Extract the [x, y] coordinate from the center of the cell holding the provided text.  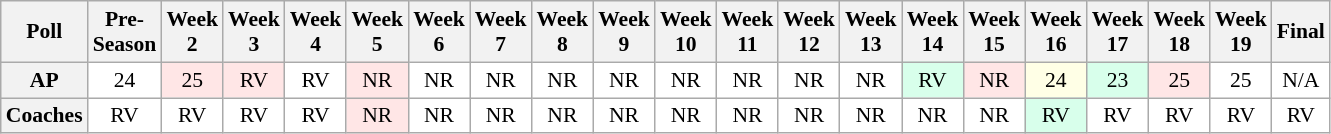
Week4 [316, 32]
Coaches [44, 116]
23 [1118, 80]
Week6 [439, 32]
Week3 [254, 32]
Week12 [809, 32]
Week13 [871, 32]
AP [44, 80]
Week14 [933, 32]
Week15 [994, 32]
Poll [44, 32]
Final [1301, 32]
Week11 [748, 32]
Week17 [1118, 32]
Week2 [192, 32]
N/A [1301, 80]
Week8 [562, 32]
Week10 [686, 32]
Pre-Season [125, 32]
Week9 [624, 32]
Week5 [377, 32]
Week7 [501, 32]
Week16 [1056, 32]
Week19 [1241, 32]
Week18 [1179, 32]
